Return the [X, Y] coordinate for the center point of the cell that contains the specified text.  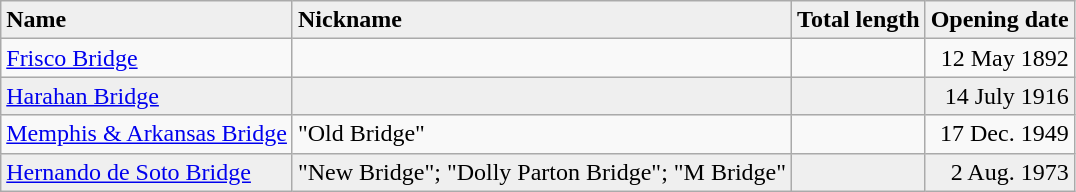
Memphis & Arkansas Bridge [147, 134]
Name [147, 20]
Frisco Bridge [147, 58]
Total length [859, 20]
Opening date [1000, 20]
"New Bridge"; "Dolly Parton Bridge"; "M Bridge" [542, 172]
Hernando de Soto Bridge [147, 172]
"Old Bridge" [542, 134]
Harahan Bridge [147, 96]
12 May 1892 [1000, 58]
17 Dec. 1949 [1000, 134]
2 Aug. 1973 [1000, 172]
14 July 1916 [1000, 96]
Nickname [542, 20]
